Find where the given text appears and provide that cell's center as (x, y) coordinate. 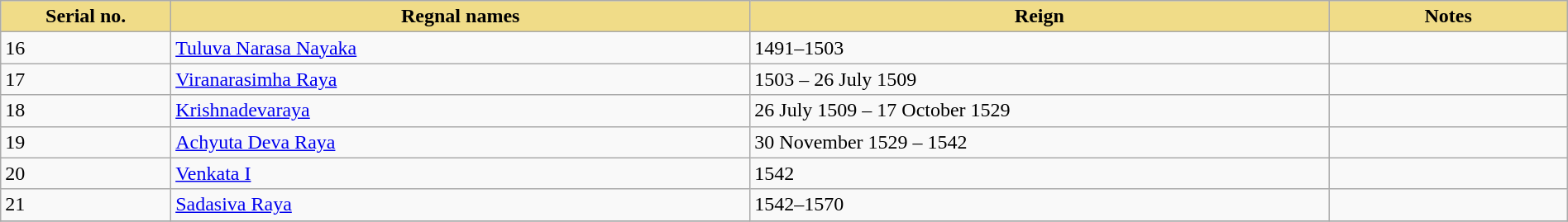
30 November 1529 – 1542 (1040, 142)
Notes (1448, 17)
Viranarasimha Raya (461, 79)
Reign (1040, 17)
17 (86, 79)
Serial no. (86, 17)
Krishnadevaraya (461, 111)
Achyuta Deva Raya (461, 142)
20 (86, 173)
Venkata I (461, 173)
18 (86, 111)
26 July 1509 – 17 October 1529 (1040, 111)
1542–1570 (1040, 205)
1503 – 26 July 1509 (1040, 79)
16 (86, 48)
1542 (1040, 173)
Sadasiva Raya (461, 205)
Regnal names (461, 17)
21 (86, 205)
Tuluva Narasa Nayaka (461, 48)
19 (86, 142)
1491–1503 (1040, 48)
